Locate the cell with the specified text and output its [x, y] center coordinate. 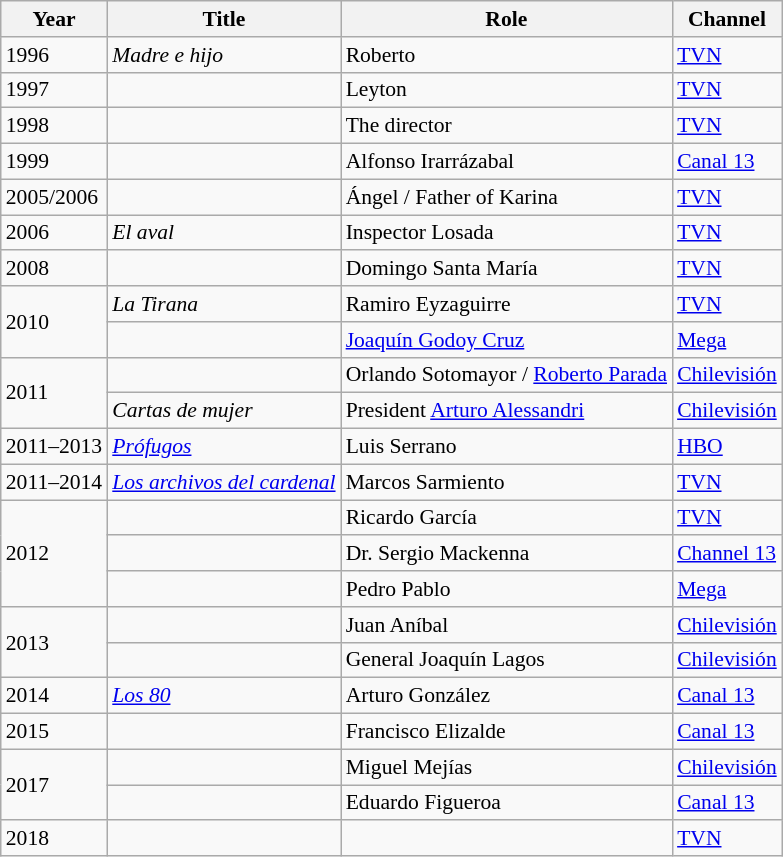
Madre e hijo [224, 55]
Domingo Santa María [506, 269]
2005/2006 [54, 197]
Ángel / Father of Karina [506, 197]
The director [506, 126]
2018 [54, 839]
Arturo González [506, 696]
Juan Aníbal [506, 625]
Inspector Losada [506, 233]
Roberto [506, 55]
1997 [54, 90]
2015 [54, 732]
2006 [54, 233]
General Joaquín Lagos [506, 660]
Channel 13 [727, 554]
Orlando Sotomayor / Roberto Parada [506, 375]
Alfonso Irarrázabal [506, 162]
2014 [54, 696]
Eduardo Figueroa [506, 803]
2011–2013 [54, 447]
President Arturo Alessandri [506, 411]
Luis Serrano [506, 447]
Los 80 [224, 696]
Miguel Mejías [506, 767]
2017 [54, 784]
La Tirana [224, 304]
1996 [54, 55]
Role [506, 19]
2012 [54, 554]
Leyton [506, 90]
Prófugos [224, 447]
Title [224, 19]
Channel [727, 19]
Marcos Sarmiento [506, 482]
Joaquín Godoy Cruz [506, 340]
1999 [54, 162]
Los archivos del cardenal [224, 482]
El aval [224, 233]
2008 [54, 269]
1998 [54, 126]
Dr. Sergio Mackenna [506, 554]
Francisco Elizalde [506, 732]
2010 [54, 322]
Cartas de mujer [224, 411]
Ricardo García [506, 518]
2013 [54, 642]
Year [54, 19]
Ramiro Eyzaguirre [506, 304]
HBO [727, 447]
2011 [54, 392]
2011–2014 [54, 482]
Pedro Pablo [506, 589]
